Determine the [x, y] coordinate at the center of the cell enclosing the given text.  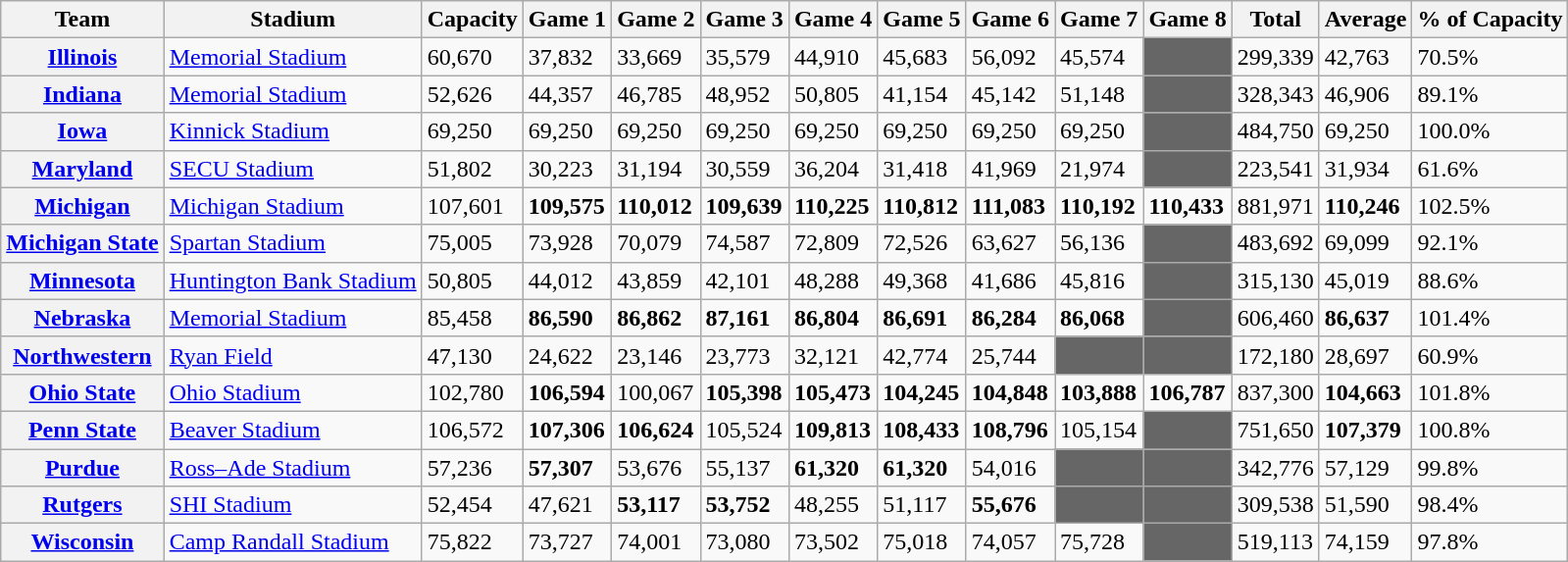
Wisconsin [82, 542]
105,473 [833, 392]
24,622 [567, 355]
105,524 [744, 430]
107,601 [473, 206]
52,454 [473, 505]
109,813 [833, 430]
Indiana [82, 94]
88.6% [1491, 281]
86,284 [1010, 318]
45,574 [1099, 57]
110,225 [833, 206]
837,300 [1275, 392]
74,159 [1365, 542]
299,339 [1275, 57]
21,974 [1099, 169]
37,832 [567, 57]
172,180 [1275, 355]
315,130 [1275, 281]
41,154 [922, 94]
Illinois [82, 57]
49,368 [922, 281]
Rutgers [82, 505]
75,822 [473, 542]
75,018 [922, 542]
75,005 [473, 243]
42,763 [1365, 57]
Game 3 [744, 20]
36,204 [833, 169]
45,816 [1099, 281]
Beaver Stadium [292, 430]
% of Capacity [1491, 20]
104,245 [922, 392]
57,307 [567, 468]
Maryland [82, 169]
108,433 [922, 430]
105,154 [1099, 430]
75,728 [1099, 542]
Michigan Stadium [292, 206]
Ohio State [82, 392]
70,079 [656, 243]
483,692 [1275, 243]
106,572 [473, 430]
328,343 [1275, 94]
102.5% [1491, 206]
SHI Stadium [292, 505]
44,012 [567, 281]
47,130 [473, 355]
309,538 [1275, 505]
107,306 [567, 430]
63,627 [1010, 243]
106,594 [567, 392]
Capacity [473, 20]
45,142 [1010, 94]
73,502 [833, 542]
74,057 [1010, 542]
48,288 [833, 281]
Nebraska [82, 318]
Game 1 [567, 20]
105,398 [744, 392]
86,590 [567, 318]
85,458 [473, 318]
606,460 [1275, 318]
Ohio Stadium [292, 392]
109,639 [744, 206]
110,192 [1099, 206]
73,727 [567, 542]
57,236 [473, 468]
Ross–Ade Stadium [292, 468]
Average [1365, 20]
86,862 [656, 318]
110,812 [922, 206]
108,796 [1010, 430]
72,809 [833, 243]
881,971 [1275, 206]
Huntington Bank Stadium [292, 281]
104,848 [1010, 392]
223,541 [1275, 169]
751,650 [1275, 430]
55,676 [1010, 505]
86,691 [922, 318]
23,773 [744, 355]
41,686 [1010, 281]
98.4% [1491, 505]
107,379 [1365, 430]
70.5% [1491, 57]
30,223 [567, 169]
Game 7 [1099, 20]
74,587 [744, 243]
51,802 [473, 169]
41,969 [1010, 169]
56,136 [1099, 243]
23,146 [656, 355]
56,092 [1010, 57]
46,785 [656, 94]
44,357 [567, 94]
106,787 [1188, 392]
Game 6 [1010, 20]
48,952 [744, 94]
31,418 [922, 169]
Game 5 [922, 20]
30,559 [744, 169]
Team [82, 20]
86,637 [1365, 318]
100.0% [1491, 131]
25,744 [1010, 355]
Minnesota [82, 281]
92.1% [1491, 243]
110,433 [1188, 206]
48,255 [833, 505]
32,121 [833, 355]
73,080 [744, 542]
484,750 [1275, 131]
74,001 [656, 542]
109,575 [567, 206]
51,590 [1365, 505]
44,910 [833, 57]
97.8% [1491, 542]
55,137 [744, 468]
110,246 [1365, 206]
Ryan Field [292, 355]
Camp Randall Stadium [292, 542]
111,083 [1010, 206]
46,906 [1365, 94]
Spartan Stadium [292, 243]
Game 8 [1188, 20]
43,859 [656, 281]
102,780 [473, 392]
28,697 [1365, 355]
Game 2 [656, 20]
73,928 [567, 243]
42,774 [922, 355]
Northwestern [82, 355]
101.4% [1491, 318]
519,113 [1275, 542]
Stadium [292, 20]
52,626 [473, 94]
86,804 [833, 318]
103,888 [1099, 392]
110,012 [656, 206]
72,526 [922, 243]
61.6% [1491, 169]
54,016 [1010, 468]
101.8% [1491, 392]
342,776 [1275, 468]
45,683 [922, 57]
Total [1275, 20]
87,161 [744, 318]
60,670 [473, 57]
99.8% [1491, 468]
53,117 [656, 505]
106,624 [656, 430]
35,579 [744, 57]
Penn State [82, 430]
42,101 [744, 281]
69,099 [1365, 243]
Michigan State [82, 243]
33,669 [656, 57]
51,148 [1099, 94]
47,621 [567, 505]
104,663 [1365, 392]
53,676 [656, 468]
31,934 [1365, 169]
Purdue [82, 468]
89.1% [1491, 94]
31,194 [656, 169]
60.9% [1491, 355]
Iowa [82, 131]
57,129 [1365, 468]
100.8% [1491, 430]
100,067 [656, 392]
53,752 [744, 505]
Game 4 [833, 20]
Michigan [82, 206]
51,117 [922, 505]
86,068 [1099, 318]
45,019 [1365, 281]
Kinnick Stadium [292, 131]
SECU Stadium [292, 169]
